Determine the (X, Y) coordinate at the center of the cell enclosing the given text.  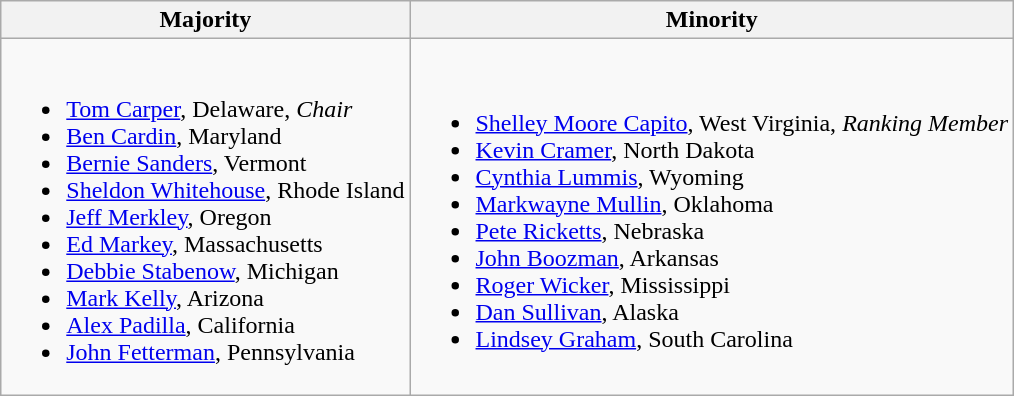
Minority (712, 20)
Majority (206, 20)
